Detect which cell encompasses the target text, then output its (X, Y) center coordinate. 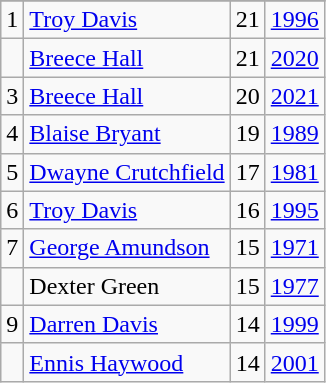
Dexter Green (127, 286)
2020 (294, 58)
1996 (294, 20)
9 (12, 324)
20 (248, 96)
2001 (294, 362)
Ennis Haywood (127, 362)
Blaise Bryant (127, 134)
19 (248, 134)
5 (12, 172)
17 (248, 172)
1981 (294, 172)
1999 (294, 324)
1 (12, 20)
Dwayne Crutchfield (127, 172)
Darren Davis (127, 324)
6 (12, 210)
3 (12, 96)
1995 (294, 210)
1971 (294, 248)
16 (248, 210)
1989 (294, 134)
George Amundson (127, 248)
4 (12, 134)
2021 (294, 96)
7 (12, 248)
1977 (294, 286)
